Return the [X, Y] coordinate for the center point of the cell that contains the specified text.  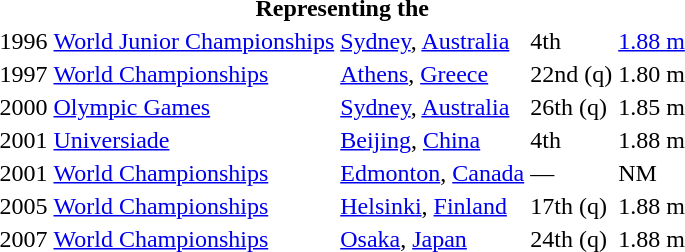
22nd (q) [572, 74]
Olympic Games [194, 107]
Universiade [194, 140]
Edmonton, Canada [432, 173]
Helsinki, Finland [432, 206]
— [572, 173]
17th (q) [572, 206]
Athens, Greece [432, 74]
Beijing, China [432, 140]
World Junior Championships [194, 41]
26th (q) [572, 107]
